Scan for the cell matching the given text and deliver its [x, y] coordinate at center. 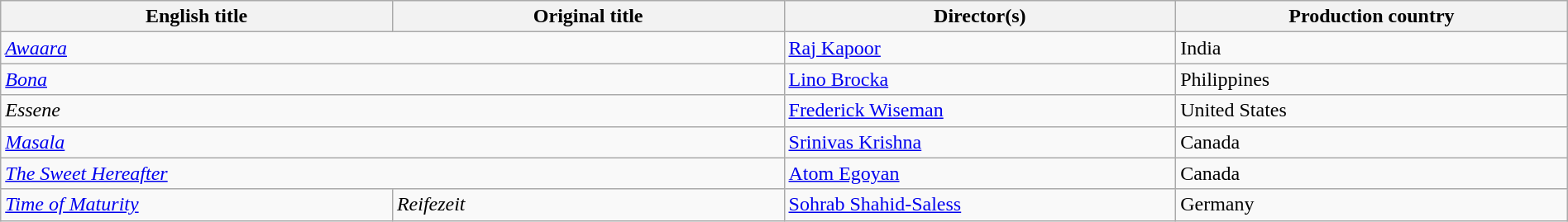
Director(s) [980, 17]
Sohrab Shahid-Saless [980, 205]
Philippines [1372, 79]
United States [1372, 111]
Production country [1372, 17]
Bona [392, 79]
Atom Egoyan [980, 173]
Srinivas Krishna [980, 142]
Reifezeit [588, 205]
Raj Kapoor [980, 48]
Masala [392, 142]
Germany [1372, 205]
Awaara [392, 48]
Essene [392, 111]
English title [197, 17]
Time of Maturity [197, 205]
Lino Brocka [980, 79]
Original title [588, 17]
The Sweet Hereafter [392, 173]
India [1372, 48]
Frederick Wiseman [980, 111]
